Detect which cell encompasses the target text, then output its [x, y] center coordinate. 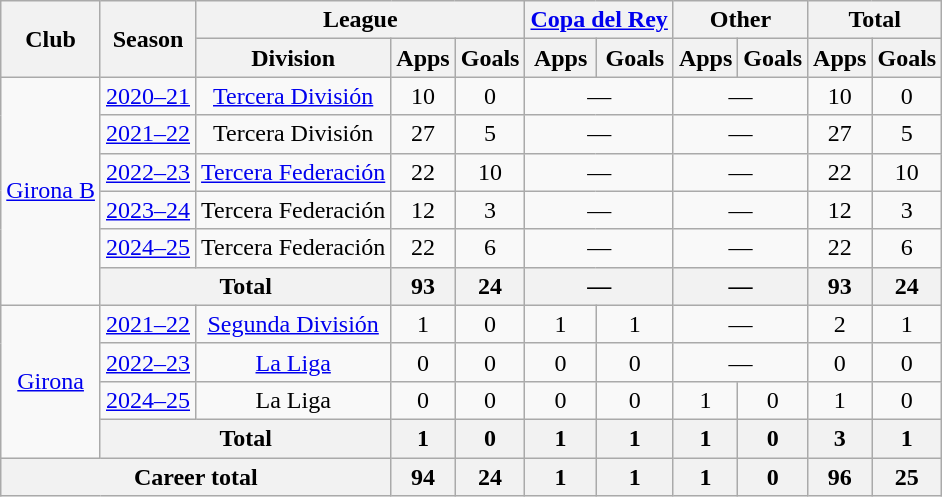
25 [907, 477]
2020–21 [148, 96]
Division [294, 58]
Career total [196, 477]
Girona [51, 381]
94 [423, 477]
League [360, 20]
Girona B [51, 191]
Segunda División [294, 324]
Club [51, 39]
Copa del Rey [599, 20]
2023–24 [148, 210]
96 [840, 477]
Other [740, 20]
Season [148, 39]
2 [840, 324]
